Return [x, y] of the center of cell containing provided text 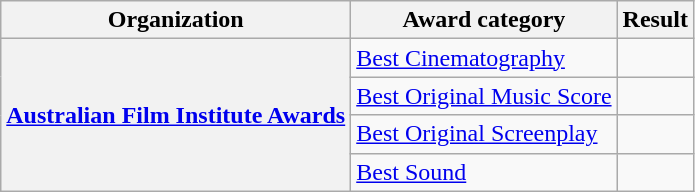
Result [655, 20]
Best Sound [484, 172]
Australian Film Institute Awards [176, 115]
Best Original Music Score [484, 96]
Best Original Screenplay [484, 134]
Best Cinematography [484, 58]
Organization [176, 20]
Award category [484, 20]
